Output the (X, Y) coordinate of the center of the cell containing the given text.  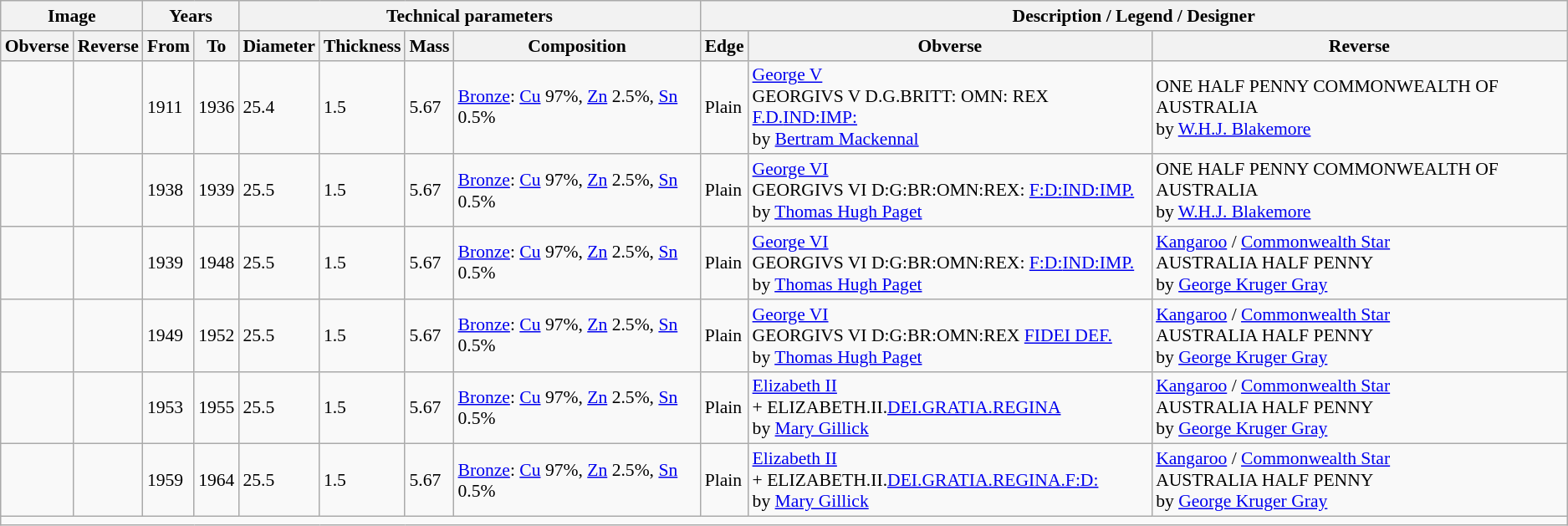
Edge (724, 46)
1936 (216, 107)
1911 (169, 107)
George VI GEORGIVS VI D:G:BR:OMN:REX FIDEI DEF. by Thomas Hugh Paget (950, 336)
George V GEORGIVS V D.G.BRITT: OMN: REX F.D.IND:IMP: by Bertram Mackennal (950, 107)
Years (191, 16)
25.4 (278, 107)
1948 (216, 263)
Description / Legend / Designer (1134, 16)
Thickness (363, 46)
Mass (429, 46)
From (169, 46)
1949 (169, 336)
1952 (216, 336)
1938 (169, 191)
Elizabeth II + ELIZABETH.II.DEI.GRATIA.REGINA by Mary Gillick (950, 408)
Elizabeth II + ELIZABETH.II.DEI.GRATIA.REGINA.F:D: by Mary Gillick (950, 480)
Diameter (278, 46)
Technical parameters (469, 16)
1964 (216, 480)
1955 (216, 408)
1953 (169, 408)
Composition (577, 46)
To (216, 46)
Image (72, 16)
1959 (169, 480)
